Output the (X, Y) coordinate of the center of the cell containing the given text.  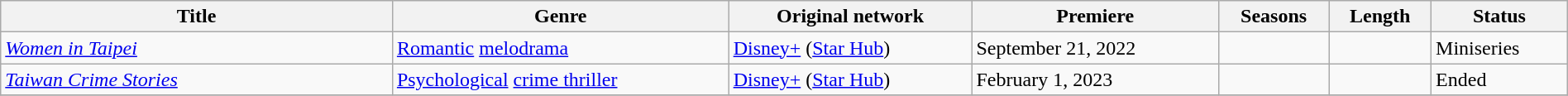
Ended (1500, 79)
February 1, 2023 (1095, 79)
Romantic melodrama (561, 48)
Premiere (1095, 17)
Miniseries (1500, 48)
Psychological crime thriller (561, 79)
Seasons (1274, 17)
September 21, 2022 (1095, 48)
Original network (850, 17)
Taiwan Crime Stories (197, 79)
Title (197, 17)
Women in Taipei (197, 48)
Genre (561, 17)
Length (1380, 17)
Status (1500, 17)
